Find where the given text appears and provide that cell's center as [X, Y] coordinate. 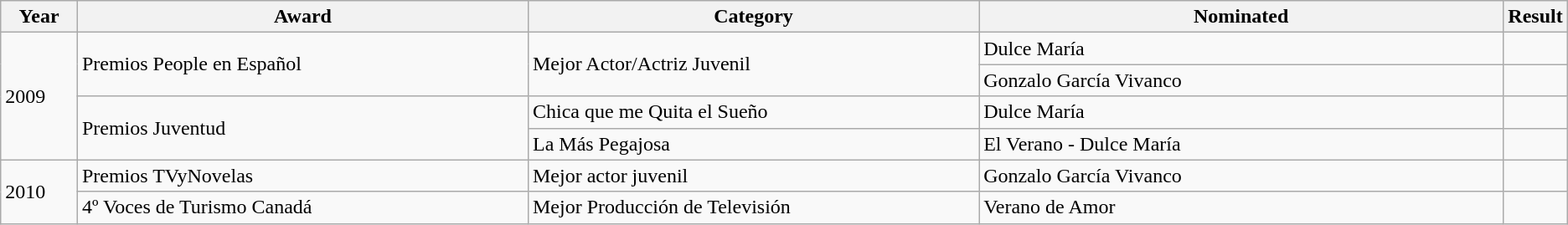
2010 [39, 192]
La Más Pegajosa [753, 144]
Mejor Producción de Televisión [753, 207]
El Verano - Dulce María [1241, 144]
Premios People en Español [302, 64]
Year [39, 17]
Result [1535, 17]
Nominated [1241, 17]
Chica que me Quita el Sueño [753, 112]
Premios TVyNovelas [302, 176]
Category [753, 17]
Mejor Actor/Actriz Juvenil [753, 64]
Mejor actor juvenil [753, 176]
Premios Juventud [302, 128]
Verano de Amor [1241, 207]
2009 [39, 96]
Award [302, 17]
4º Voces de Turismo Canadá [302, 207]
